Scan for the cell matching the given text and deliver its [X, Y] coordinate at center. 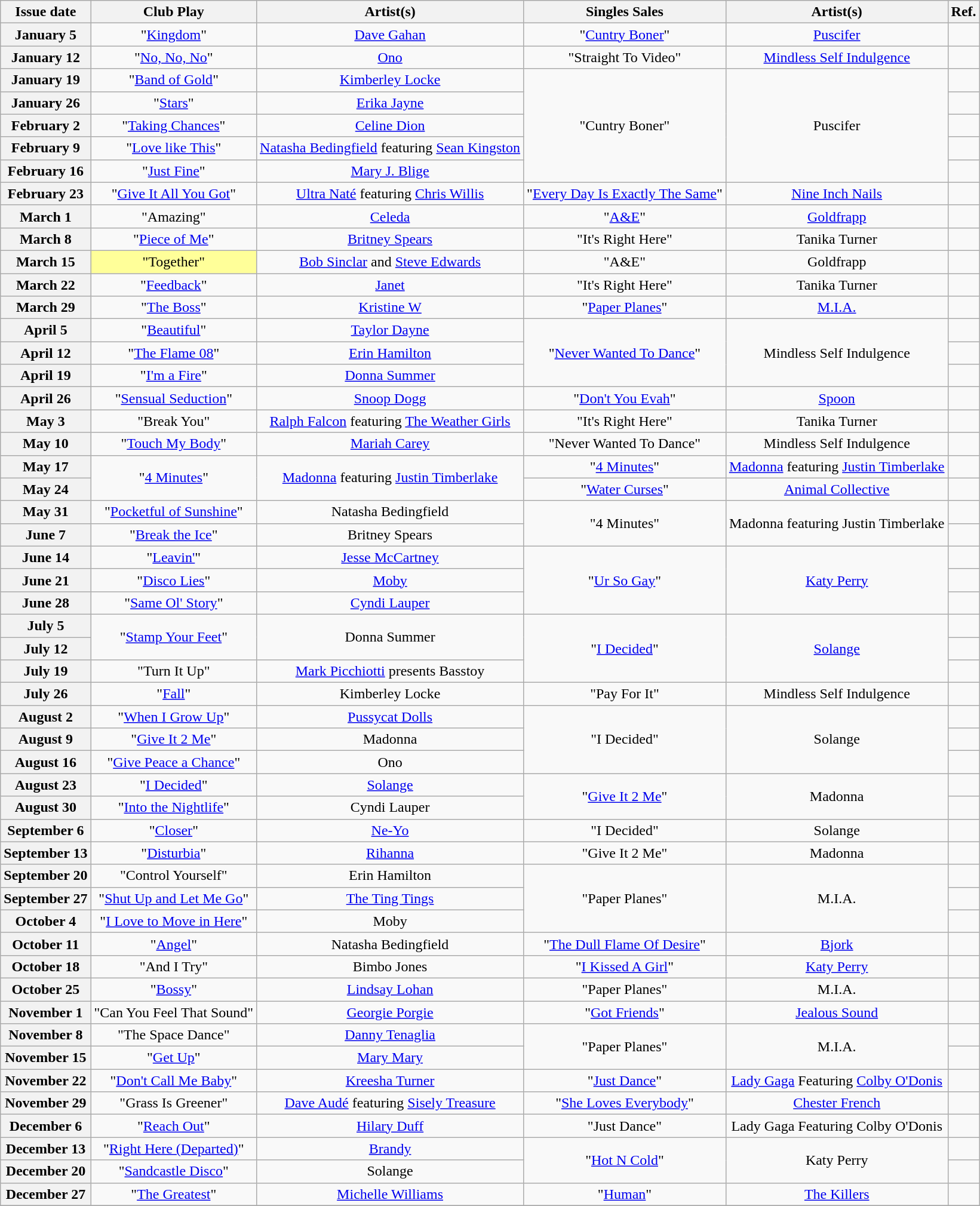
Ultra Naté featuring Chris Willis [391, 194]
Spoon [837, 398]
"Taking Chances" [174, 125]
January 26 [45, 103]
Mariah Carey [391, 444]
"Don't You Evah" [625, 398]
Dave Gahan [391, 35]
"Ur So Gay" [625, 580]
Ref. [964, 12]
"When I Grow Up" [174, 717]
Hilary Duff [391, 1126]
"The Boss" [174, 308]
March 1 [45, 216]
Jealous Sound [837, 1012]
"Angel" [174, 944]
"Human" [625, 1194]
November 29 [45, 1103]
"Amazing" [174, 216]
April 26 [45, 398]
"Closer" [174, 830]
"Give It All You Got" [174, 194]
"Fall" [174, 694]
Celeda [391, 216]
May 10 [45, 444]
"I'm a Fire" [174, 376]
August 9 [45, 739]
Chester French [837, 1103]
November 8 [45, 1035]
"Bossy" [174, 989]
September 6 [45, 830]
"Break You" [174, 421]
"Beautiful" [174, 330]
The Ting Tings [391, 898]
"The Space Dance" [174, 1035]
Nine Inch Nails [837, 194]
December 27 [45, 1194]
February 9 [45, 148]
September 13 [45, 853]
Issue date [45, 12]
October 18 [45, 966]
"Get Up" [174, 1058]
"Right Here (Departed)" [174, 1149]
June 21 [45, 580]
"I Kissed A Girl" [625, 966]
"Straight To Video" [625, 57]
Michelle Williams [391, 1194]
"The Dull Flame Of Desire" [625, 944]
"Band of Gold" [174, 80]
January 5 [45, 35]
August 23 [45, 785]
"I Love to Move in Here" [174, 921]
"Piece of Me" [174, 239]
"Every Day Is Exactly The Same" [625, 194]
Bjork [837, 944]
April 5 [45, 330]
"Got Friends" [625, 1012]
"Reach Out" [174, 1126]
"Hot N Cold" [625, 1160]
"Love like This" [174, 148]
"The Flame 08" [174, 353]
November 1 [45, 1012]
"Feedback" [174, 285]
Ne-Yo [391, 830]
March 22 [45, 285]
Brandy [391, 1149]
Animal Collective [837, 489]
December 13 [45, 1149]
"Kingdom" [174, 35]
July 5 [45, 625]
August 2 [45, 717]
Georgie Porgie [391, 1012]
Jesse McCartney [391, 557]
"Stamp Your Feet" [174, 637]
August 16 [45, 762]
April 19 [45, 376]
Kreesha Turner [391, 1081]
December 6 [45, 1126]
May 3 [45, 421]
"The Greatest" [174, 1194]
"Pocketful of Sunshine" [174, 512]
Mary Mary [391, 1058]
July 12 [45, 648]
"No, No, No" [174, 57]
"Grass Is Greener" [174, 1103]
October 25 [45, 989]
November 22 [45, 1081]
Singles Sales [625, 12]
"Control Yourself" [174, 876]
"Turn It Up" [174, 671]
Mary J. Blige [391, 171]
"And I Try" [174, 966]
"Same Ol' Story" [174, 603]
Lindsay Lohan [391, 989]
February 23 [45, 194]
"Together" [174, 262]
November 15 [45, 1058]
Mark Picchiotti presents Basstoy [391, 671]
Taylor Dayne [391, 330]
July 26 [45, 694]
Snoop Dogg [391, 398]
June 7 [45, 535]
July 19 [45, 671]
September 20 [45, 876]
Bimbo Jones [391, 966]
March 8 [45, 239]
The Killers [837, 1194]
February 16 [45, 171]
Pussycat Dolls [391, 717]
Celine Dion [391, 125]
Kristine W [391, 308]
"Touch My Body" [174, 444]
"Sandcastle Disco" [174, 1171]
October 4 [45, 921]
Ralph Falcon featuring The Weather Girls [391, 421]
Bob Sinclar and Steve Edwards [391, 262]
February 2 [45, 125]
May 24 [45, 489]
"Just Fine" [174, 171]
December 20 [45, 1171]
Natasha Bedingfield featuring Sean Kingston [391, 148]
"Stars" [174, 103]
"She Loves Everybody" [625, 1103]
Dave Audé featuring Sisely Treasure [391, 1103]
March 15 [45, 262]
May 17 [45, 467]
"Leavin'" [174, 557]
September 27 [45, 898]
Danny Tenaglia [391, 1035]
January 19 [45, 80]
"Water Curses" [625, 489]
Club Play [174, 12]
August 30 [45, 808]
"Disturbia" [174, 853]
"Don't Call Me Baby" [174, 1081]
"Into the Nightlife" [174, 808]
May 31 [45, 512]
June 14 [45, 557]
June 28 [45, 603]
"Sensual Seduction" [174, 398]
March 29 [45, 308]
Rihanna [391, 853]
October 11 [45, 944]
Janet [391, 285]
"Shut Up and Let Me Go" [174, 898]
April 12 [45, 353]
"Give Peace a Chance" [174, 762]
"Pay For It" [625, 694]
Erika Jayne [391, 103]
January 12 [45, 57]
"Can You Feel That Sound" [174, 1012]
"Disco Lies" [174, 580]
"Break the Ice" [174, 535]
